Search for the cell housing the specified text and yield its (x, y) center coordinate. 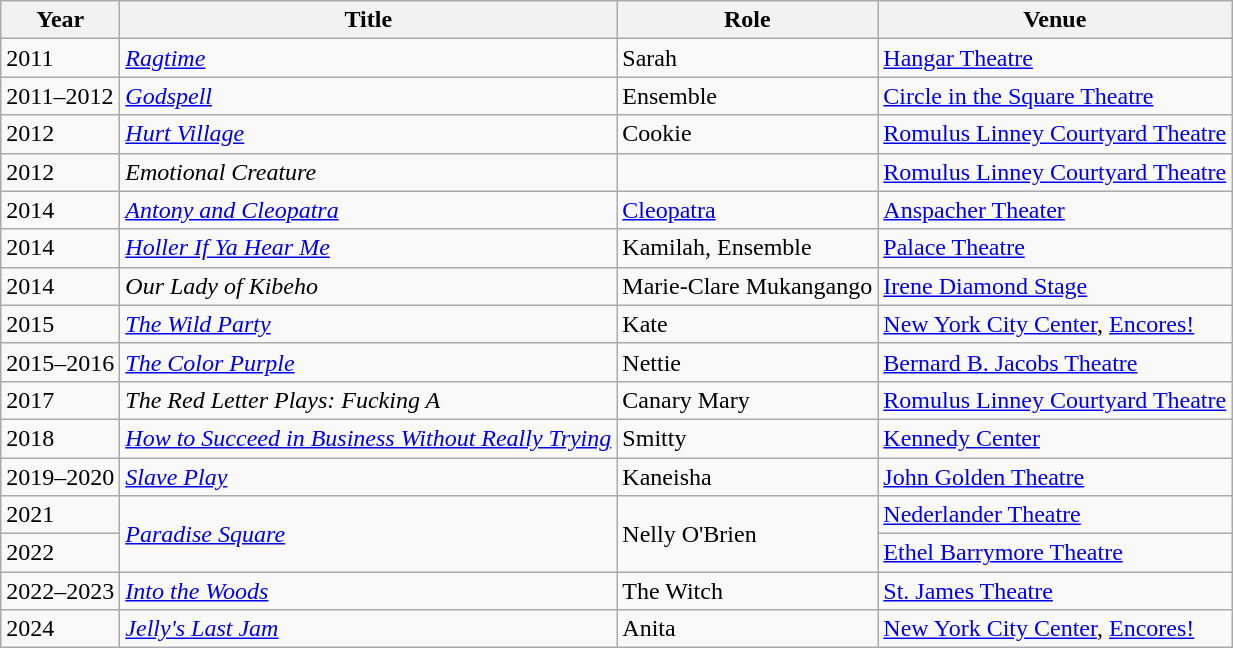
Cookie (748, 134)
2015–2016 (60, 362)
Circle in the Square Theatre (1055, 96)
2022 (60, 553)
2011 (60, 58)
Antony and Cleopatra (368, 210)
Kate (748, 324)
Into the Woods (368, 591)
Sarah (748, 58)
Ethel Barrymore Theatre (1055, 553)
Irene Diamond Stage (1055, 286)
The Wild Party (368, 324)
Kaneisha (748, 477)
2021 (60, 515)
Kamilah, Ensemble (748, 248)
2017 (60, 400)
St. James Theatre (1055, 591)
Slave Play (368, 477)
Anspacher Theater (1055, 210)
2018 (60, 438)
Ragtime (368, 58)
Anita (748, 629)
Paradise Square (368, 534)
Nederlander Theatre (1055, 515)
Marie-Clare Mukangango (748, 286)
The Red Letter Plays: Fucking A (368, 400)
Ensemble (748, 96)
2011–2012 (60, 96)
Venue (1055, 20)
Role (748, 20)
2024 (60, 629)
Palace Theatre (1055, 248)
Hurt Village (368, 134)
Hangar Theatre (1055, 58)
Holler If Ya Hear Me (368, 248)
Godspell (368, 96)
Bernard B. Jacobs Theatre (1055, 362)
Smitty (748, 438)
2015 (60, 324)
Canary Mary (748, 400)
John Golden Theatre (1055, 477)
Jelly's Last Jam (368, 629)
2019–2020 (60, 477)
The Witch (748, 591)
Nelly O'Brien (748, 534)
2022–2023 (60, 591)
Nettie (748, 362)
Title (368, 20)
Kennedy Center (1055, 438)
Our Lady of Kibeho (368, 286)
How to Succeed in Business Without Really Trying (368, 438)
Year (60, 20)
Cleopatra (748, 210)
Emotional Creature (368, 172)
The Color Purple (368, 362)
